Capture the cell that displays the provided text and extract its [X, Y] central coordinate. 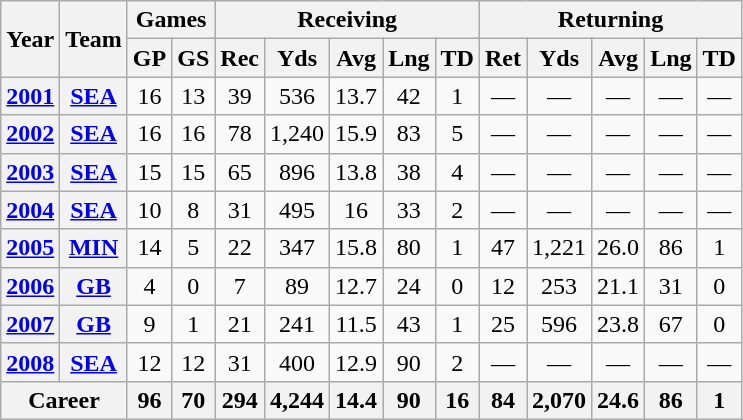
70 [194, 400]
80 [409, 248]
84 [502, 400]
14 [149, 248]
896 [298, 172]
33 [409, 210]
39 [240, 96]
12.9 [356, 362]
Rec [240, 58]
Team [94, 39]
2006 [30, 286]
536 [298, 96]
Games [170, 20]
347 [298, 248]
96 [149, 400]
8 [194, 210]
400 [298, 362]
Receiving [348, 20]
1,221 [560, 248]
43 [409, 324]
42 [409, 96]
24.6 [618, 400]
26.0 [618, 248]
13.8 [356, 172]
2007 [30, 324]
9 [149, 324]
2002 [30, 134]
24 [409, 286]
47 [502, 248]
15.9 [356, 134]
2004 [30, 210]
13 [194, 96]
7 [240, 286]
14.4 [356, 400]
MIN [94, 248]
15.8 [356, 248]
1,240 [298, 134]
65 [240, 172]
22 [240, 248]
67 [671, 324]
2008 [30, 362]
596 [560, 324]
241 [298, 324]
11.5 [356, 324]
2003 [30, 172]
10 [149, 210]
Year [30, 39]
13.7 [356, 96]
Returning [610, 20]
GP [149, 58]
21 [240, 324]
Career [64, 400]
78 [240, 134]
38 [409, 172]
83 [409, 134]
21.1 [618, 286]
GS [194, 58]
4,244 [298, 400]
89 [298, 286]
294 [240, 400]
2005 [30, 248]
2001 [30, 96]
23.8 [618, 324]
12.7 [356, 286]
495 [298, 210]
2,070 [560, 400]
253 [560, 286]
25 [502, 324]
Ret [502, 58]
